Find where the given text appears and provide that cell's center as (x, y) coordinate. 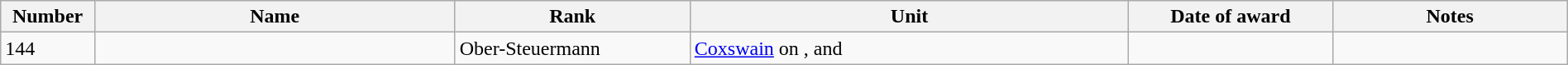
Number (48, 17)
Notes (1450, 17)
Ober-Steuermann (572, 48)
Rank (572, 17)
Name (275, 17)
Unit (909, 17)
Date of award (1231, 17)
Coxswain on , and (909, 48)
144 (48, 48)
